For the text-containing cell, return its midpoint in [x, y] coordinate format. 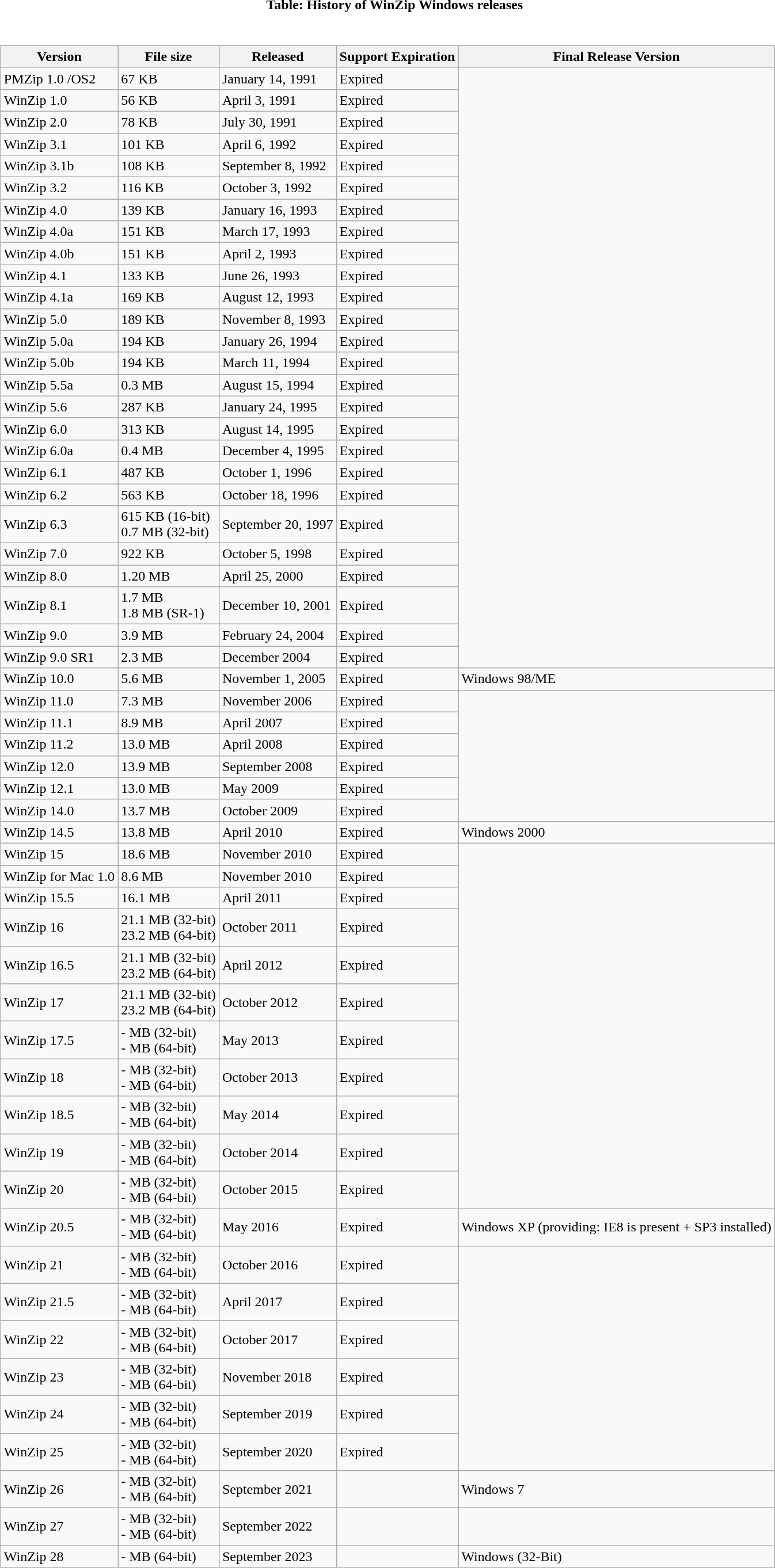
Version [59, 56]
Windows XP (providing: IE8 is present + SP3 installed) [616, 1227]
September 20, 1997 [278, 525]
WinZip 27 [59, 1527]
WinZip 9.0 [59, 635]
563 KB [169, 494]
WinZip 5.5a [59, 385]
January 26, 1994 [278, 341]
WinZip 15 [59, 854]
WinZip 10.0 [59, 679]
WinZip 12.0 [59, 766]
October 18, 1996 [278, 494]
September 2021 [278, 1489]
December 10, 2001 [278, 605]
October 2016 [278, 1265]
April 2008 [278, 745]
WinZip 14.5 [59, 832]
WinZip 19 [59, 1152]
WinZip 22 [59, 1340]
WinZip 4.0 [59, 210]
WinZip 21.5 [59, 1302]
WinZip 14.0 [59, 810]
April 25, 2000 [278, 576]
October 2009 [278, 810]
67 KB [169, 78]
615 KB (16-bit)0.7 MB (32-bit) [169, 525]
8.6 MB [169, 876]
WinZip 20 [59, 1190]
108 KB [169, 166]
October 2011 [278, 928]
October 5, 1998 [278, 554]
WinZip 6.1 [59, 472]
April 2, 1993 [278, 254]
WinZip 4.0b [59, 254]
April 3, 1991 [278, 100]
56 KB [169, 100]
WinZip 16 [59, 928]
922 KB [169, 554]
8.9 MB [169, 723]
13.7 MB [169, 810]
May 2014 [278, 1115]
September 2020 [278, 1451]
2.3 MB [169, 657]
October 2013 [278, 1077]
Support Expiration [397, 56]
December 4, 1995 [278, 451]
March 11, 1994 [278, 363]
WinZip 4.1 [59, 276]
May 2013 [278, 1040]
18.6 MB [169, 854]
189 KB [169, 319]
7.3 MB [169, 701]
WinZip 21 [59, 1265]
Released [278, 56]
January 14, 1991 [278, 78]
WinZip 18 [59, 1077]
September 2022 [278, 1527]
WinZip 8.0 [59, 576]
April 2007 [278, 723]
16.1 MB [169, 898]
November 2018 [278, 1376]
Final Release Version [616, 56]
WinZip 18.5 [59, 1115]
WinZip 3.1b [59, 166]
WinZip 6.0a [59, 451]
Windows 2000 [616, 832]
April 2011 [278, 898]
July 30, 1991 [278, 122]
June 26, 1993 [278, 276]
August 12, 1993 [278, 297]
WinZip 5.0b [59, 363]
1.7 MB1.8 MB (SR-1) [169, 605]
313 KB [169, 429]
1.20 MB [169, 576]
139 KB [169, 210]
WinZip 11.0 [59, 701]
April 2012 [278, 966]
WinZip 3.2 [59, 188]
October 1, 1996 [278, 472]
WinZip 6.3 [59, 525]
October 3, 1992 [278, 188]
116 KB [169, 188]
169 KB [169, 297]
Windows 98/ME [616, 679]
WinZip 17 [59, 1002]
April 2017 [278, 1302]
April 2010 [278, 832]
3.9 MB [169, 635]
August 15, 1994 [278, 385]
PMZip 1.0 /OS2 [59, 78]
April 6, 1992 [278, 144]
November 8, 1993 [278, 319]
Windows 7 [616, 1489]
WinZip for Mac 1.0 [59, 876]
August 14, 1995 [278, 429]
13.9 MB [169, 766]
October 2014 [278, 1152]
WinZip 11.1 [59, 723]
WinZip 9.0 SR1 [59, 657]
WinZip 11.2 [59, 745]
Windows (32-Bit) [616, 1556]
0.4 MB [169, 451]
13.8 MB [169, 832]
WinZip 23 [59, 1376]
487 KB [169, 472]
WinZip 26 [59, 1489]
WinZip 2.0 [59, 122]
January 24, 1995 [278, 407]
February 24, 2004 [278, 635]
File size [169, 56]
October 2012 [278, 1002]
October 2015 [278, 1190]
September 2008 [278, 766]
WinZip 12.1 [59, 788]
WinZip 3.1 [59, 144]
133 KB [169, 276]
WinZip 5.0a [59, 341]
November 1, 2005 [278, 679]
September 2019 [278, 1414]
WinZip 6.0 [59, 429]
WinZip 4.0a [59, 232]
September 8, 1992 [278, 166]
WinZip 5.0 [59, 319]
March 17, 1993 [278, 232]
WinZip 24 [59, 1414]
May 2009 [278, 788]
287 KB [169, 407]
WinZip 28 [59, 1556]
WinZip 25 [59, 1451]
WinZip 20.5 [59, 1227]
78 KB [169, 122]
September 2023 [278, 1556]
WinZip 15.5 [59, 898]
101 KB [169, 144]
January 16, 1993 [278, 210]
November 2006 [278, 701]
5.6 MB [169, 679]
October 2017 [278, 1340]
WinZip 16.5 [59, 966]
WinZip 1.0 [59, 100]
WinZip 5.6 [59, 407]
WinZip 4.1a [59, 297]
WinZip 7.0 [59, 554]
WinZip 17.5 [59, 1040]
WinZip 8.1 [59, 605]
- MB (64-bit) [169, 1556]
WinZip 6.2 [59, 494]
December 2004 [278, 657]
May 2016 [278, 1227]
0.3 MB [169, 385]
